Scan for the cell matching the given text and deliver its (x, y) coordinate at center. 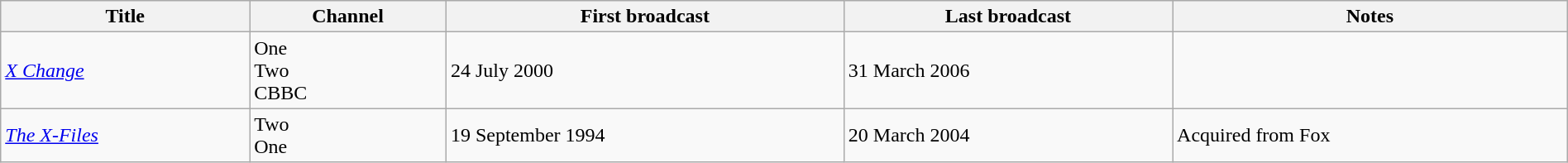
20 March 2004 (1007, 136)
Last broadcast (1007, 17)
First broadcast (645, 17)
Two One (348, 136)
One Two CBBC (348, 70)
31 March 2006 (1007, 70)
Title (126, 17)
Channel (348, 17)
X Change (126, 70)
The X-Files (126, 136)
Acquired from Fox (1370, 136)
Notes (1370, 17)
24 July 2000 (645, 70)
19 September 1994 (645, 136)
